Output the (X, Y) coordinate of the center of the cell containing the given text.  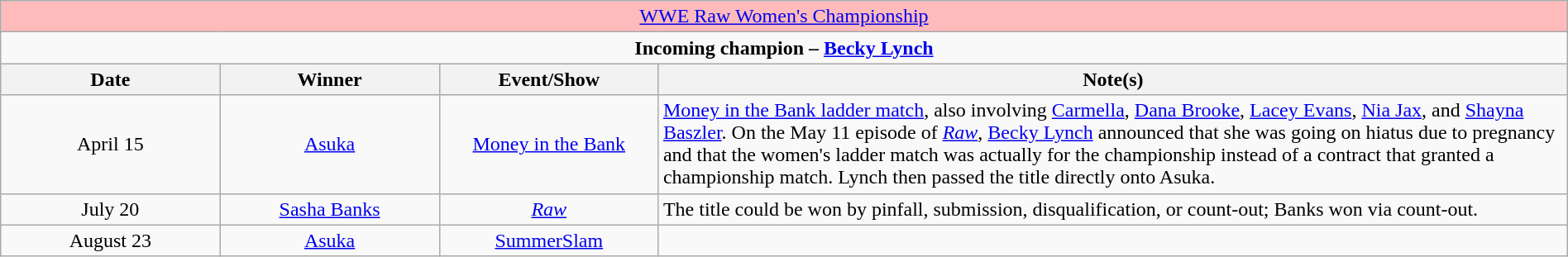
Event/Show (549, 79)
WWE Raw Women's Championship (784, 17)
Date (111, 79)
Incoming champion – Becky Lynch (784, 48)
August 23 (111, 240)
Sasha Banks (329, 209)
April 15 (111, 144)
Money in the Bank (549, 144)
The title could be won by pinfall, submission, disqualification, or count-out; Banks won via count-out. (1113, 209)
Note(s) (1113, 79)
SummerSlam (549, 240)
July 20 (111, 209)
Raw (549, 209)
Winner (329, 79)
